Search for the cell housing the specified text and yield its [X, Y] center coordinate. 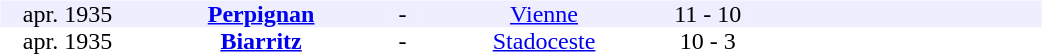
Vienne [544, 14]
Perpignan [260, 14]
11 - 10 [708, 14]
Stadoceste [544, 42]
10 - 3 [708, 42]
Biarritz [260, 42]
